Find where the given text appears and provide that cell's center as [X, Y] coordinate. 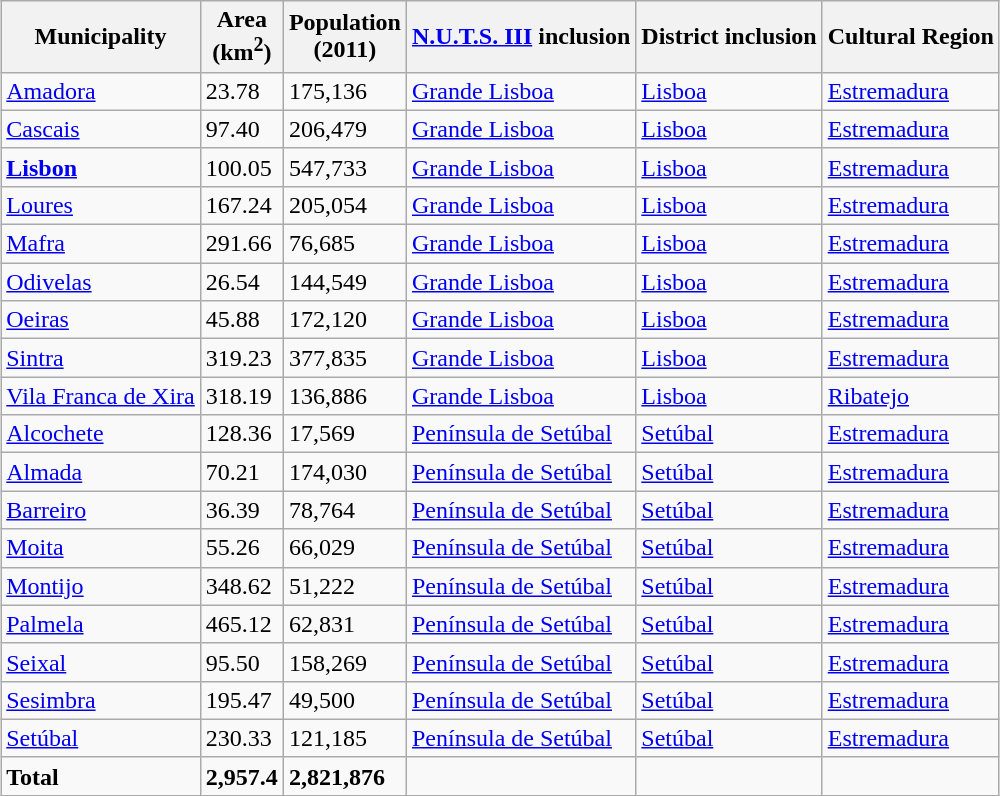
128.36 [242, 434]
291.66 [242, 244]
Ribatejo [910, 396]
121,185 [344, 738]
Palmela [101, 624]
N.U.T.S. III inclusion [520, 37]
195.47 [242, 700]
206,479 [344, 129]
District inclusion [729, 37]
Amadora [101, 91]
62,831 [344, 624]
Almada [101, 472]
Sesimbra [101, 700]
Area(km2) [242, 37]
76,685 [344, 244]
Municipality [101, 37]
318.19 [242, 396]
49,500 [344, 700]
36.39 [242, 510]
Montijo [101, 586]
377,835 [344, 358]
547,733 [344, 167]
Odivelas [101, 282]
Loures [101, 205]
Moita [101, 548]
348.62 [242, 586]
97.40 [242, 129]
174,030 [344, 472]
23.78 [242, 91]
172,120 [344, 320]
Alcochete [101, 434]
45.88 [242, 320]
78,764 [344, 510]
175,136 [344, 91]
Lisbon [101, 167]
66,029 [344, 548]
70.21 [242, 472]
Vila Franca de Xira [101, 396]
100.05 [242, 167]
17,569 [344, 434]
465.12 [242, 624]
230.33 [242, 738]
26.54 [242, 282]
55.26 [242, 548]
Population(2011) [344, 37]
Total [101, 776]
158,269 [344, 662]
136,886 [344, 396]
Seixal [101, 662]
Mafra [101, 244]
51,222 [344, 586]
Oeiras [101, 320]
205,054 [344, 205]
Barreiro [101, 510]
Sintra [101, 358]
319.23 [242, 358]
144,549 [344, 282]
2,957.4 [242, 776]
Cascais [101, 129]
167.24 [242, 205]
Cultural Region [910, 37]
2,821,876 [344, 776]
95.50 [242, 662]
